Locate the cell with the specified text and output its (x, y) center coordinate. 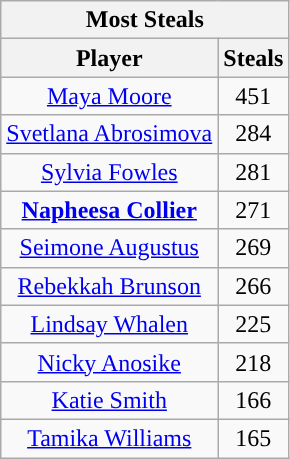
Katie Smith (110, 400)
Nicky Anosike (110, 362)
451 (254, 96)
165 (254, 438)
Svetlana Abrosimova (110, 134)
218 (254, 362)
Steals (254, 58)
Rebekkah Brunson (110, 286)
Sylvia Fowles (110, 172)
266 (254, 286)
281 (254, 172)
284 (254, 134)
Napheesa Collier (110, 210)
166 (254, 400)
225 (254, 324)
269 (254, 248)
Most Steals (145, 20)
Lindsay Whalen (110, 324)
Seimone Augustus (110, 248)
271 (254, 210)
Tamika Williams (110, 438)
Maya Moore (110, 96)
Player (110, 58)
